Return the [X, Y] coordinate for the center point of the cell that contains the specified text.  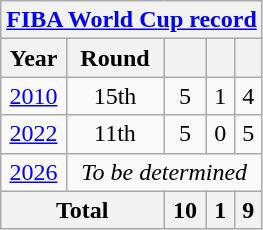
2022 [34, 134]
4 [248, 96]
FIBA World Cup record [132, 20]
Round [115, 58]
9 [248, 210]
Total [82, 210]
0 [220, 134]
2026 [34, 172]
10 [185, 210]
Year [34, 58]
11th [115, 134]
To be determined [164, 172]
2010 [34, 96]
15th [115, 96]
